From the cell containing the given text, extract its center point as [x, y] coordinate. 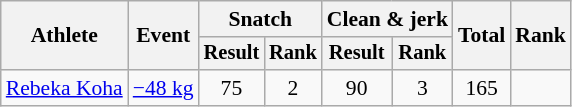
−48 kg [164, 88]
90 [357, 88]
Event [164, 36]
165 [482, 88]
Athlete [64, 36]
Rebeka Koha [64, 88]
Snatch [260, 19]
75 [232, 88]
3 [422, 88]
Clean & jerk [388, 19]
Total [482, 36]
2 [293, 88]
